Extract the (x, y) coordinate from the center of the cell holding the provided text.  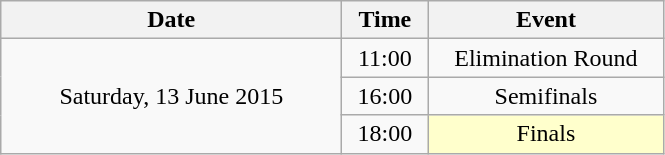
Semifinals (546, 96)
Elimination Round (546, 58)
Event (546, 20)
16:00 (385, 96)
Date (172, 20)
Finals (546, 134)
11:00 (385, 58)
18:00 (385, 134)
Time (385, 20)
Saturday, 13 June 2015 (172, 96)
